Return (X, Y) of the center of cell containing provided text 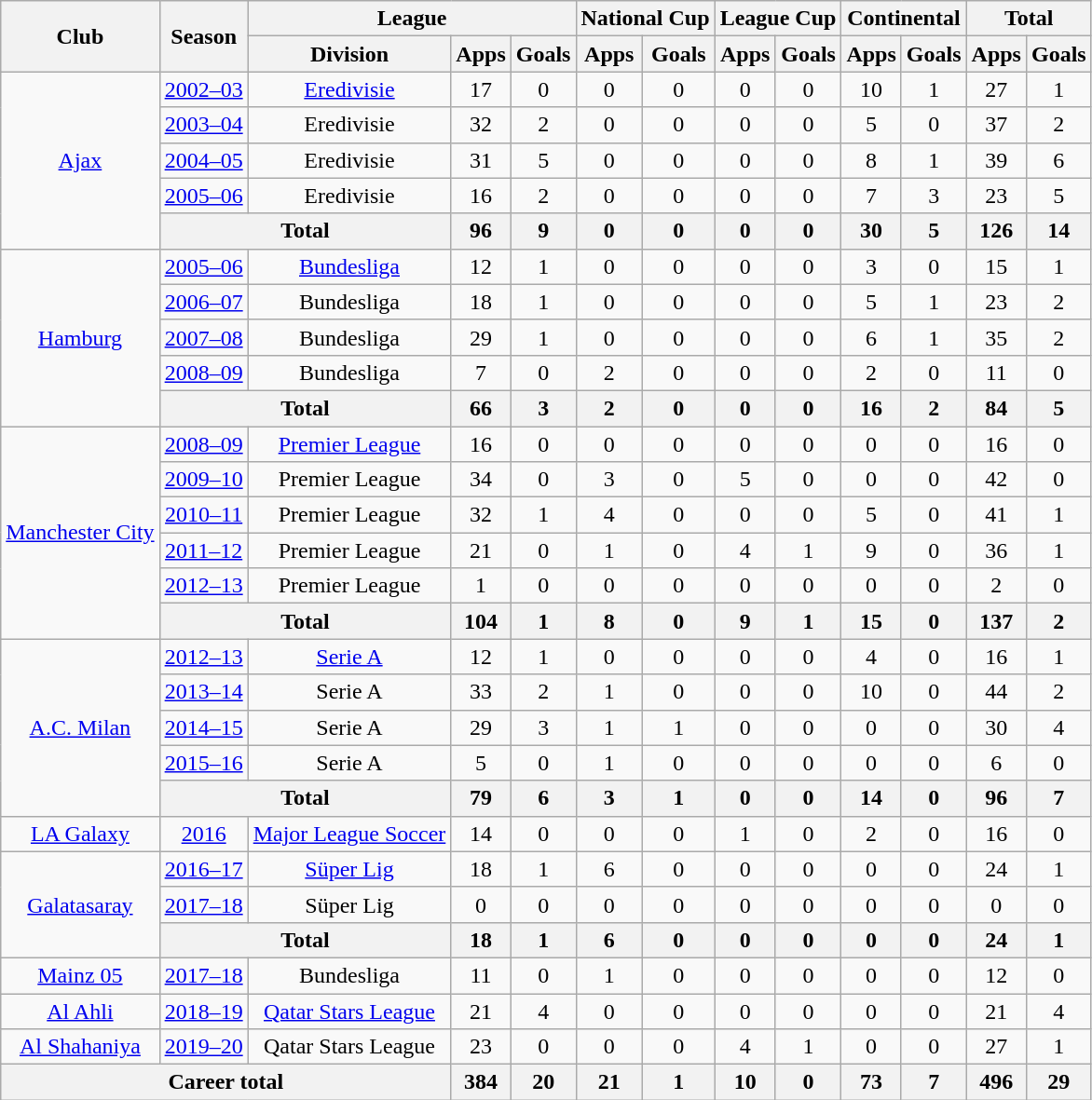
104 (481, 621)
2015–16 (203, 763)
National Cup (645, 19)
44 (996, 692)
84 (996, 408)
Al Ahli (80, 1011)
73 (871, 1082)
2013–14 (203, 692)
Career total (225, 1082)
A.C. Milan (80, 727)
Manchester City (80, 533)
2004–05 (203, 160)
2018–19 (203, 1011)
37 (996, 125)
Continental (904, 19)
2003–04 (203, 125)
2016 (203, 834)
42 (996, 480)
2014–15 (203, 727)
17 (481, 89)
33 (481, 692)
Season (203, 36)
2010–11 (203, 515)
35 (996, 337)
League (412, 19)
LA Galaxy (80, 834)
Division (349, 54)
2016–17 (203, 869)
496 (996, 1082)
41 (996, 515)
66 (481, 408)
Ajax (80, 160)
384 (481, 1082)
2007–08 (203, 337)
34 (481, 480)
31 (481, 160)
2002–03 (203, 89)
79 (481, 798)
League Cup (778, 19)
2006–07 (203, 302)
Hamburg (80, 337)
Major League Soccer (349, 834)
Al Shahaniya (80, 1047)
2011–12 (203, 550)
2019–20 (203, 1047)
Mainz 05 (80, 975)
39 (996, 160)
126 (996, 231)
20 (543, 1082)
36 (996, 550)
2009–10 (203, 480)
137 (996, 621)
Club (80, 36)
Galatasaray (80, 904)
